Return [X, Y] of the center of cell containing provided text 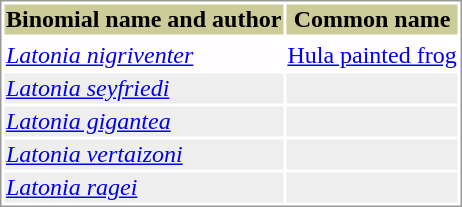
Latonia seyfriedi [143, 89]
Latonia nigriventer [143, 55]
Latonia ragei [143, 187]
Latonia gigantea [143, 121]
Hula painted frog [372, 55]
Common name [372, 19]
Latonia vertaizoni [143, 155]
Binomial name and author [143, 19]
